Provide the (x, y) coordinate of the cell's center where the given text is located.  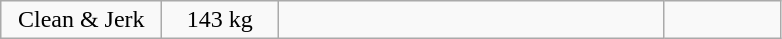
Clean & Jerk (82, 20)
143 kg (220, 20)
